Provide the [X, Y] coordinate of the cell's center where the given text is located.  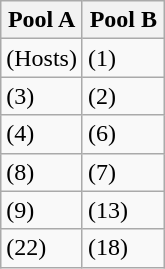
(8) [42, 172]
(7) [123, 172]
(1) [123, 58]
(22) [42, 248]
(13) [123, 210]
(4) [42, 134]
Pool A [42, 20]
(Hosts) [42, 58]
Pool B [123, 20]
(6) [123, 134]
(3) [42, 96]
(18) [123, 248]
(2) [123, 96]
(9) [42, 210]
